Return the [x, y] coordinate for the center point of the cell that contains the specified text.  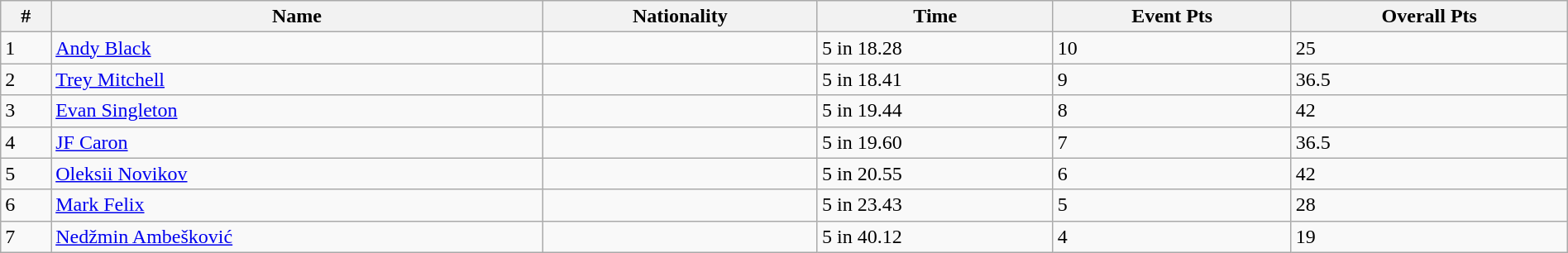
Nedžmin Ambešković [298, 236]
Trey Mitchell [298, 79]
8 [1172, 111]
5 in 19.60 [935, 142]
Overall Pts [1429, 17]
5 in 20.55 [935, 174]
5 in 40.12 [935, 236]
5 in 23.43 [935, 205]
Mark Felix [298, 205]
Nationality [680, 17]
JF Caron [298, 142]
Event Pts [1172, 17]
Name [298, 17]
Time [935, 17]
Oleksii Novikov [298, 174]
Andy Black [298, 48]
3 [26, 111]
10 [1172, 48]
9 [1172, 79]
28 [1429, 205]
1 [26, 48]
2 [26, 79]
5 in 19.44 [935, 111]
5 in 18.28 [935, 48]
# [26, 17]
5 in 18.41 [935, 79]
Evan Singleton [298, 111]
19 [1429, 236]
25 [1429, 48]
